For the text-containing cell, return its midpoint in [x, y] coordinate format. 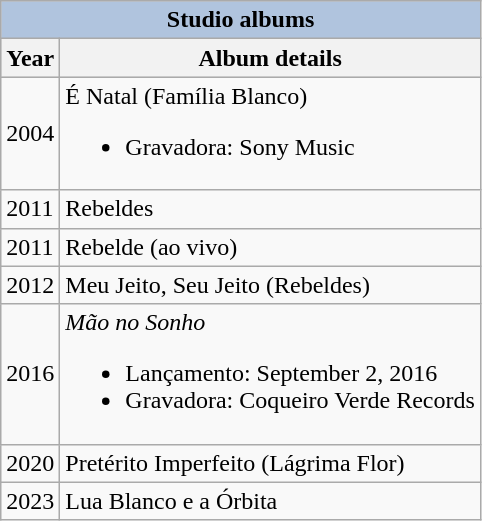
2023 [30, 501]
Pretérito Imperfeito (Lágrima Flor) [270, 463]
Lua Blanco e a Órbita [270, 501]
Rebeldes [270, 209]
Year [30, 58]
Mão no SonhoLançamento: September 2, 2016Gravadora: Coqueiro Verde Records [270, 374]
Meu Jeito, Seu Jeito (Rebeldes) [270, 285]
2016 [30, 374]
2020 [30, 463]
2012 [30, 285]
Rebelde (ao vivo) [270, 247]
Studio albums [241, 20]
Album details [270, 58]
É Natal (Família Blanco)Gravadora: Sony Music [270, 134]
2004 [30, 134]
